Return (x, y) of the center of cell containing provided text 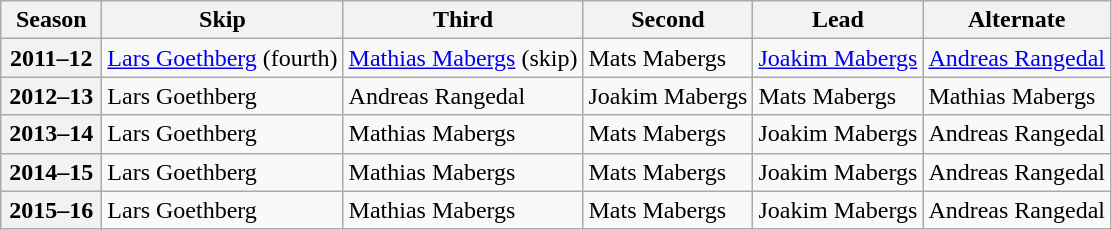
2011–12 (52, 58)
2014–15 (52, 172)
Lars Goethberg (fourth) (222, 58)
Skip (222, 20)
Second (668, 20)
2013–14 (52, 134)
Lead (838, 20)
Season (52, 20)
Third (463, 20)
2015–16 (52, 210)
2012–13 (52, 96)
Mathias Mabergs (skip) (463, 58)
Alternate (1017, 20)
